Determine the (x, y) coordinate at the center of the cell enclosing the given text.  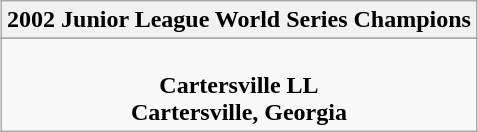
2002 Junior League World Series Champions (240, 20)
Cartersville LLCartersville, Georgia (240, 85)
